Identify which cell holds the provided text, then report its [X, Y] central coordinate. 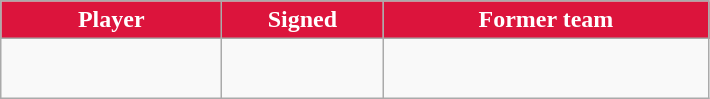
Former team [546, 20]
Signed [302, 20]
Player [112, 20]
